Return the (x, y) coordinate for the center point of the cell that contains the specified text.  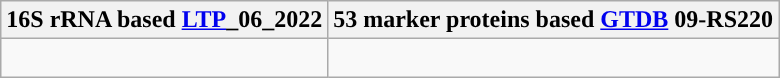
53 marker proteins based GTDB 09-RS220 (554, 20)
16S rRNA based LTP_06_2022 (164, 20)
